Output the (x, y) coordinate of the center of the cell containing the given text.  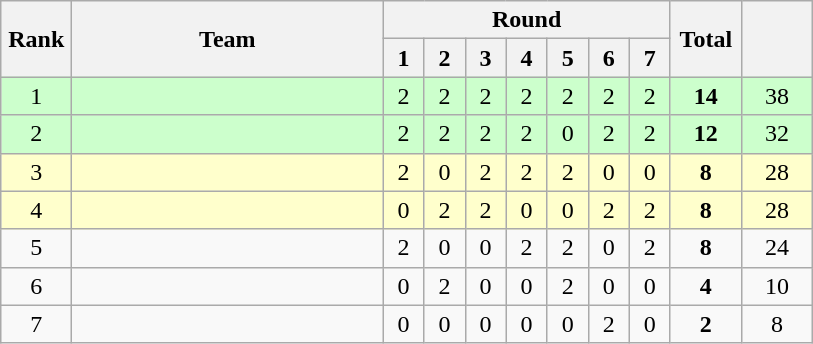
Round (526, 20)
Total (706, 39)
Rank (36, 39)
Team (228, 39)
10 (776, 286)
38 (776, 96)
12 (706, 134)
32 (776, 134)
14 (706, 96)
24 (776, 248)
